Pinpoint the cell where the given text exists, returning its (x, y) midpoint coordinate. 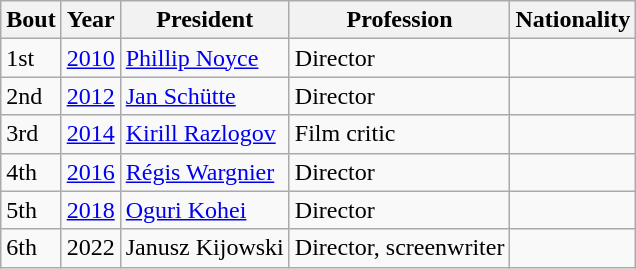
Year (90, 20)
President (204, 20)
6th (31, 248)
2016 (90, 172)
3rd (31, 134)
2010 (90, 58)
1st (31, 58)
Régis Wargnier (204, 172)
Kirill Razlogov (204, 134)
Director, screenwriter (400, 248)
4th (31, 172)
Film critic (400, 134)
Jan Schütte (204, 96)
Janusz Kijowski (204, 248)
2018 (90, 210)
Oguri Kohei (204, 210)
Profession (400, 20)
Bout (31, 20)
2014 (90, 134)
5th (31, 210)
2012 (90, 96)
2nd (31, 96)
2022 (90, 248)
Nationality (573, 20)
Phillip Noyce (204, 58)
